Pinpoint the cell where the given text exists, returning its [X, Y] midpoint coordinate. 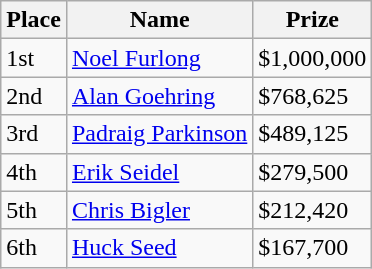
Huck Seed [159, 248]
$768,625 [312, 96]
2nd [34, 96]
Prize [312, 20]
Place [34, 20]
Alan Goehring [159, 96]
3rd [34, 134]
6th [34, 248]
Chris Bigler [159, 210]
Name [159, 20]
$1,000,000 [312, 58]
Erik Seidel [159, 172]
$489,125 [312, 134]
4th [34, 172]
$167,700 [312, 248]
5th [34, 210]
Padraig Parkinson [159, 134]
Noel Furlong [159, 58]
1st [34, 58]
$212,420 [312, 210]
$279,500 [312, 172]
